Provide the [X, Y] coordinate of the cell's center where the given text is located.  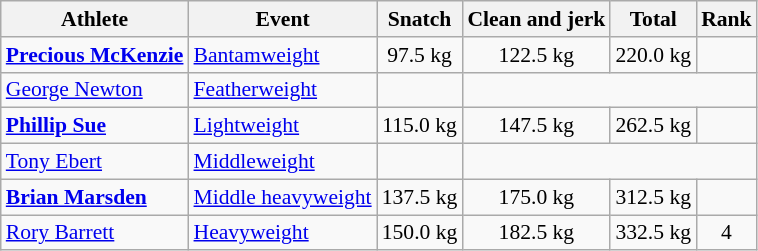
Rory Barrett [95, 233]
Heavyweight [283, 233]
Rank [726, 19]
Tony Ebert [95, 162]
312.5 kg [653, 197]
Event [283, 19]
Brian Marsden [95, 197]
Total [653, 19]
Phillip Sue [95, 126]
97.5 kg [420, 55]
150.0 kg [420, 233]
137.5 kg [420, 197]
147.5 kg [536, 126]
Snatch [420, 19]
182.5 kg [536, 233]
122.5 kg [536, 55]
Featherweight [283, 90]
Middle heavyweight [283, 197]
George Newton [95, 90]
Lightweight [283, 126]
262.5 kg [653, 126]
4 [726, 233]
Precious McKenzie [95, 55]
Bantamweight [283, 55]
Clean and jerk [536, 19]
Athlete [95, 19]
175.0 kg [536, 197]
220.0 kg [653, 55]
Middleweight [283, 162]
115.0 kg [420, 126]
332.5 kg [653, 233]
